Extract the (x, y) coordinate from the center of the cell holding the provided text.  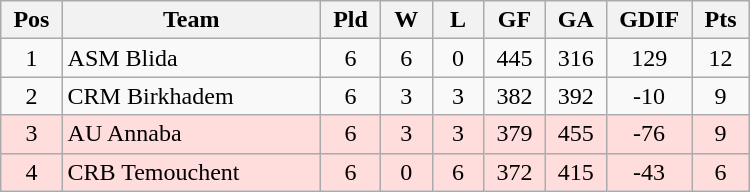
129 (648, 58)
-10 (648, 96)
Pts (720, 20)
415 (576, 172)
2 (32, 96)
379 (514, 134)
CRB Temouchent (191, 172)
12 (720, 58)
-43 (648, 172)
Team (191, 20)
GDIF (648, 20)
CRM Birkhadem (191, 96)
GF (514, 20)
Pld (351, 20)
-76 (648, 134)
445 (514, 58)
4 (32, 172)
L (458, 20)
372 (514, 172)
316 (576, 58)
Pos (32, 20)
W (407, 20)
455 (576, 134)
382 (514, 96)
AU Annaba (191, 134)
392 (576, 96)
GA (576, 20)
ASM Blida (191, 58)
1 (32, 58)
